Provide the [x, y] coordinate of the cell's center where the given text is located.  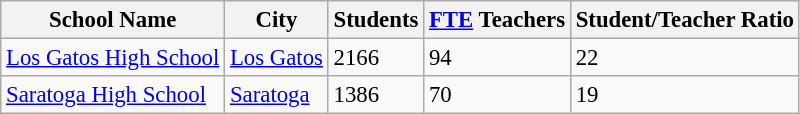
Saratoga High School [113, 95]
1386 [376, 95]
Saratoga [277, 95]
19 [684, 95]
2166 [376, 58]
Students [376, 20]
City [277, 20]
Los Gatos [277, 58]
Student/Teacher Ratio [684, 20]
94 [498, 58]
FTE Teachers [498, 20]
Los Gatos High School [113, 58]
22 [684, 58]
70 [498, 95]
School Name [113, 20]
